Determine the (x, y) coordinate at the center of the cell enclosing the given text.  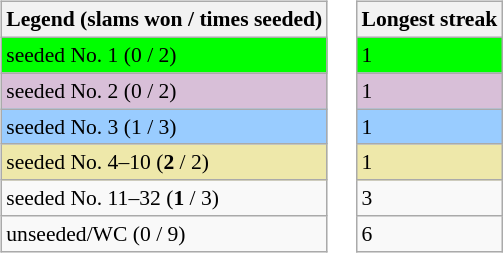
seeded No. 1 (0 / 2) (164, 55)
Longest streak (429, 20)
seeded No. 2 (0 / 2) (164, 91)
6 (429, 234)
seeded No. 11–32 (1 / 3) (164, 198)
seeded No. 3 (1 / 3) (164, 127)
Legend (slams won / times seeded) (164, 20)
3 (429, 198)
unseeded/WC (0 / 9) (164, 234)
seeded No. 4–10 (2 / 2) (164, 162)
